Locate the cell with the specified text and output its (X, Y) center coordinate. 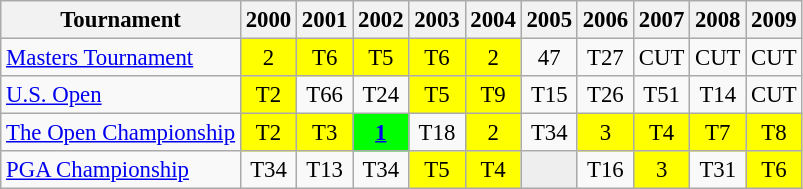
2004 (493, 20)
1 (381, 133)
T3 (325, 133)
T13 (325, 170)
2000 (268, 20)
T66 (325, 95)
T24 (381, 95)
T27 (605, 58)
2002 (381, 20)
T18 (437, 133)
2006 (605, 20)
2005 (549, 20)
2003 (437, 20)
T14 (718, 95)
T8 (774, 133)
T16 (605, 170)
The Open Championship (121, 133)
T31 (718, 170)
Masters Tournament (121, 58)
PGA Championship (121, 170)
T51 (661, 95)
2008 (718, 20)
U.S. Open (121, 95)
47 (549, 58)
2007 (661, 20)
2009 (774, 20)
T26 (605, 95)
T15 (549, 95)
2001 (325, 20)
T9 (493, 95)
Tournament (121, 20)
T7 (718, 133)
